Extract the (X, Y) coordinate from the center of the cell holding the provided text.  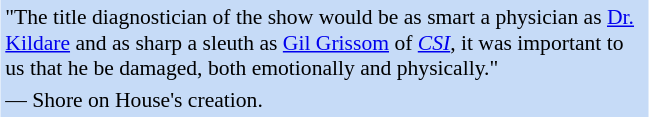
— Shore on House's creation. (325, 100)
